For the text-containing cell, return its midpoint in (X, Y) coordinate format. 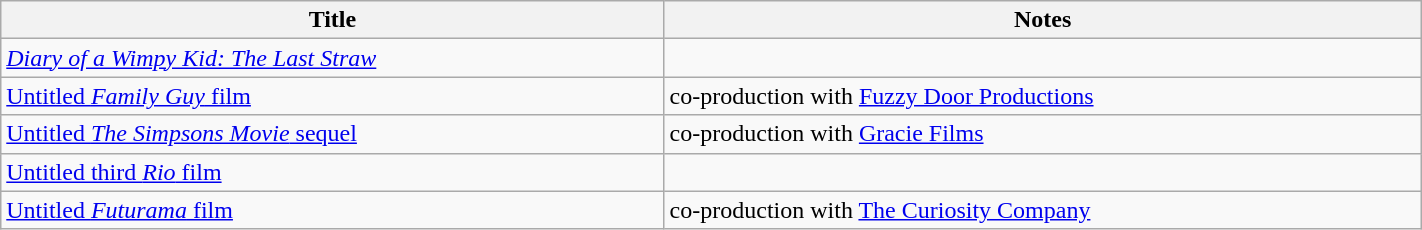
co-production with Fuzzy Door Productions (1042, 96)
Untitled Family Guy film (332, 96)
Notes (1042, 20)
Title (332, 20)
Untitled Futurama film (332, 210)
co-production with The Curiosity Company (1042, 210)
Untitled third Rio film (332, 172)
Diary of a Wimpy Kid: The Last Straw (332, 58)
Untitled The Simpsons Movie sequel (332, 134)
co-production with Gracie Films (1042, 134)
